Return (x, y) of the center of cell containing provided text 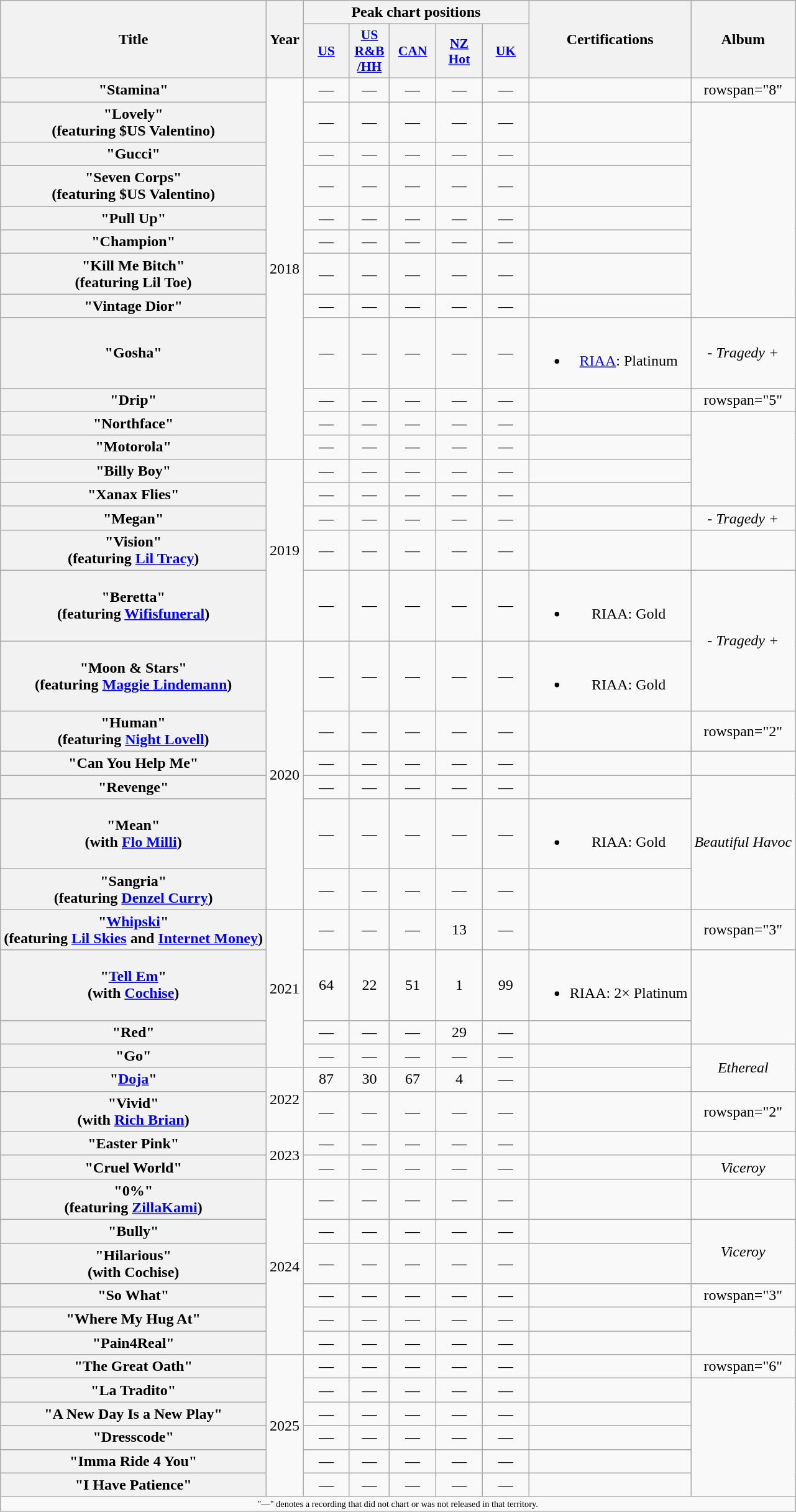
rowspan="6" (743, 1367)
Peak chart positions (416, 12)
"Gucci" (134, 154)
29 (460, 1032)
"Northface" (134, 423)
"Lovely"(featuring $US Valentino) (134, 122)
30 (369, 1079)
"Doja" (134, 1079)
USR&B/HH (369, 51)
"Vintage Dior" (134, 306)
Certifications (610, 40)
"—" denotes a recording that did not chart or was not released in that territory. (398, 1504)
2019 (285, 550)
13 (460, 930)
4 (460, 1079)
rowspan="5" (743, 400)
"Tell Em" (with Cochise) (134, 985)
"The Great Oath" (134, 1367)
1 (460, 985)
"I Have Patience" (134, 1485)
Beautiful Havoc (743, 842)
"Gosha" (134, 353)
"Bully" (134, 1231)
RIAA: Platinum (610, 353)
"Revenge" (134, 787)
UK (506, 51)
"Motorola" (134, 447)
Year (285, 40)
"Imma Ride 4 You" (134, 1461)
64 (327, 985)
"Red" (134, 1032)
99 (506, 985)
"Human"(featuring Night Lovell) (134, 731)
"A New Day Is a New Play" (134, 1414)
"Vision"(featuring Lil Tracy) (134, 550)
"Can You Help Me" (134, 763)
2022 (285, 1099)
2024 (285, 1266)
"Easter Pink" (134, 1143)
"Seven Corps"(featuring $US Valentino) (134, 187)
"Beretta"(featuring Wifisfuneral) (134, 606)
rowspan="8" (743, 90)
Title (134, 40)
CAN (413, 51)
"Drip" (134, 400)
"Kill Me Bitch"(featuring Lil Toe) (134, 274)
NZHot (460, 51)
US (327, 51)
"Mean"(with Flo Milli) (134, 834)
"La Tradito" (134, 1390)
"Sangria"(featuring Denzel Curry) (134, 889)
"Vivid"(with Rich Brian) (134, 1112)
"Moon & Stars"(featuring Maggie Lindemann) (134, 675)
51 (413, 985)
"Go" (134, 1056)
Album (743, 40)
"So What" (134, 1296)
"0%"(featuring ZillaKami) (134, 1199)
2025 (285, 1426)
"Whipski"(featuring Lil Skies and Internet Money) (134, 930)
Ethereal (743, 1067)
"Dresscode" (134, 1437)
2020 (285, 775)
"Xanax Flies" (134, 494)
67 (413, 1079)
87 (327, 1079)
"Billy Boy" (134, 471)
"Pain4Real" (134, 1343)
"Pull Up" (134, 218)
"Megan" (134, 518)
RIAA: 2× Platinum (610, 985)
"Stamina" (134, 90)
2023 (285, 1155)
"Champion" (134, 242)
2018 (285, 269)
"Cruel World" (134, 1167)
22 (369, 985)
2021 (285, 989)
"Hilarious"(with Cochise) (134, 1263)
"Where My Hug At" (134, 1319)
